Detect which cell encompasses the target text, then output its (x, y) center coordinate. 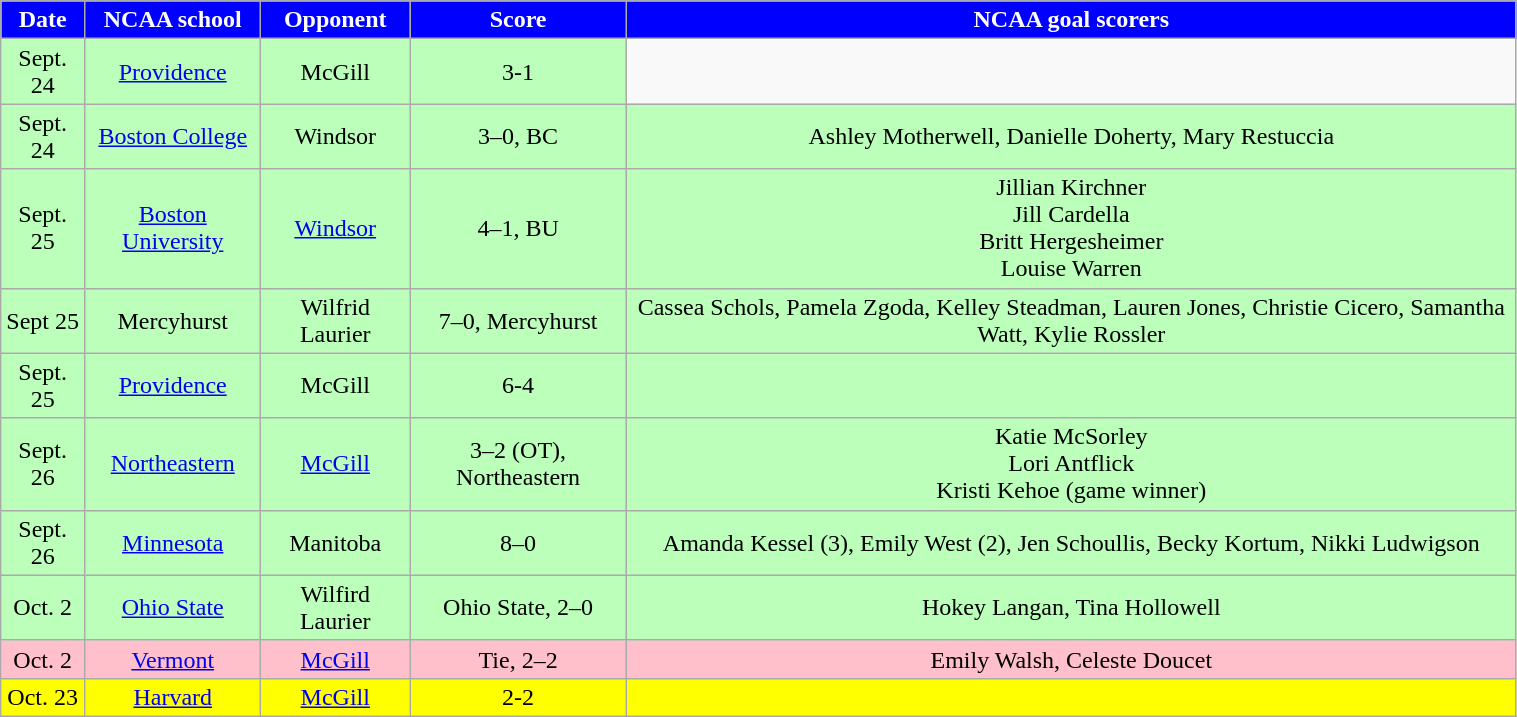
Minnesota (173, 542)
7–0, Mercyhurst (518, 320)
NCAA goal scorers (1072, 20)
3–2 (OT), Northeastern (518, 464)
Vermont (173, 659)
6-4 (518, 386)
Hokey Langan, Tina Hollowell (1072, 608)
Amanda Kessel (3), Emily West (2), Jen Schoullis, Becky Kortum, Nikki Ludwigson (1072, 542)
Boston College (173, 136)
Harvard (173, 697)
Boston University (173, 228)
2-2 (518, 697)
Jillian KirchnerJill CardellaBritt HergesheimerLouise Warren (1072, 228)
Sept 25 (43, 320)
3-1 (518, 72)
Ohio State, 2–0 (518, 608)
Manitoba (336, 542)
8–0 (518, 542)
3–0, BC (518, 136)
Cassea Schols, Pamela Zgoda, Kelley Steadman, Lauren Jones, Christie Cicero, Samantha Watt, Kylie Rossler (1072, 320)
Katie McSorleyLori AntflickKristi Kehoe (game winner) (1072, 464)
Opponent (336, 20)
NCAA school (173, 20)
Score (518, 20)
Emily Walsh, Celeste Doucet (1072, 659)
4–1, BU (518, 228)
Ashley Motherwell, Danielle Doherty, Mary Restuccia (1072, 136)
Wilfrid Laurier (336, 320)
Oct. 23 (43, 697)
Ohio State (173, 608)
Northeastern (173, 464)
Mercyhurst (173, 320)
Date (43, 20)
Wilfird Laurier (336, 608)
Tie, 2–2 (518, 659)
